Search for the cell housing the specified text and yield its [x, y] center coordinate. 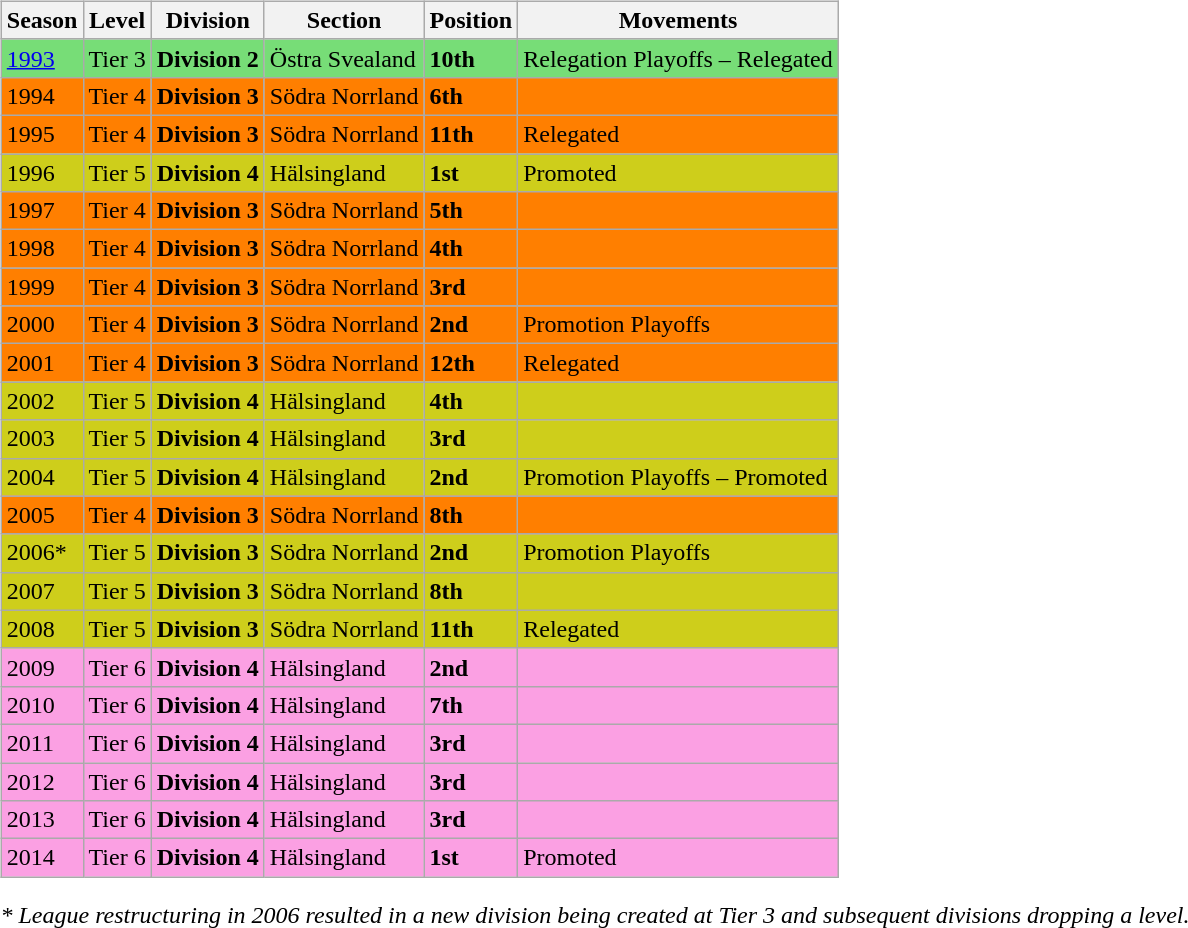
Tier 3 [117, 58]
1994 [42, 96]
2012 [42, 781]
5th [471, 211]
1993 [42, 58]
Section [344, 20]
Östra Svealand [344, 58]
2014 [42, 858]
2002 [42, 401]
1997 [42, 211]
Promotion Playoffs – Promoted [678, 477]
2006* [42, 553]
Relegation Playoffs – Relegated [678, 58]
2004 [42, 477]
7th [471, 705]
10th [471, 58]
2011 [42, 743]
2009 [42, 667]
1999 [42, 287]
1995 [42, 134]
2008 [42, 629]
Level [117, 20]
2013 [42, 820]
Season [42, 20]
2005 [42, 515]
2007 [42, 591]
1998 [42, 249]
Division 2 [208, 58]
1996 [42, 173]
Division [208, 20]
2000 [42, 325]
Movements [678, 20]
12th [471, 363]
2003 [42, 439]
2010 [42, 705]
Position [471, 20]
6th [471, 96]
2001 [42, 363]
